Return the [x, y] coordinate for the center point of the cell that contains the specified text.  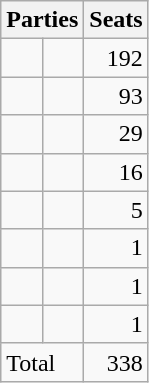
Total [42, 362]
Parties [42, 20]
29 [116, 134]
5 [116, 210]
16 [116, 172]
192 [116, 58]
93 [116, 96]
338 [116, 362]
Seats [116, 20]
